Identify which cell holds the provided text, then report its [x, y] central coordinate. 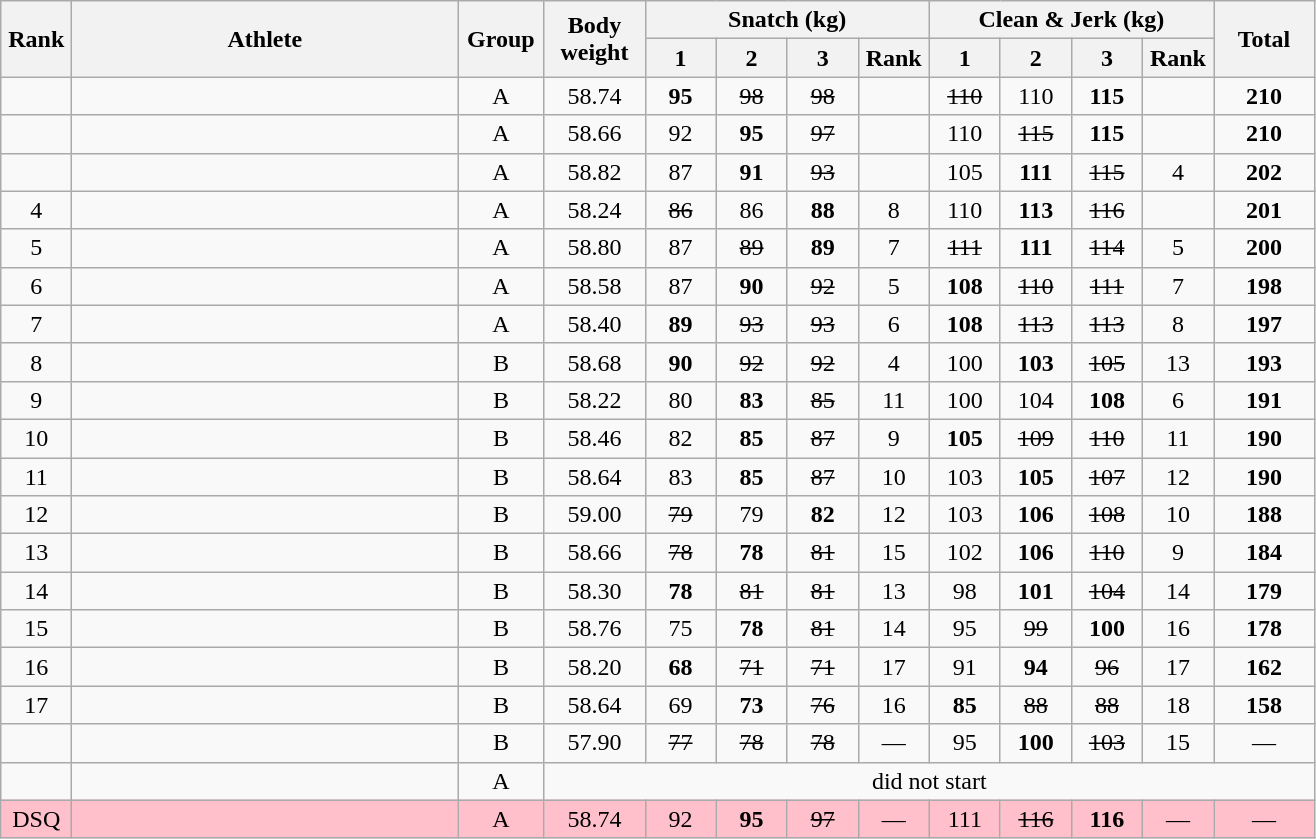
96 [1106, 667]
184 [1264, 553]
Group [501, 39]
did not start [930, 781]
58.76 [594, 629]
57.90 [594, 743]
59.00 [594, 515]
198 [1264, 286]
197 [1264, 324]
58.58 [594, 286]
99 [1036, 629]
94 [1036, 667]
109 [1036, 438]
201 [1264, 210]
Clean & Jerk (kg) [1071, 20]
58.24 [594, 210]
Body weight [594, 39]
58.46 [594, 438]
58.40 [594, 324]
Snatch (kg) [787, 20]
202 [1264, 172]
162 [1264, 667]
178 [1264, 629]
188 [1264, 515]
191 [1264, 400]
58.22 [594, 400]
68 [680, 667]
73 [752, 705]
75 [680, 629]
200 [1264, 248]
80 [680, 400]
69 [680, 705]
58.68 [594, 362]
58.20 [594, 667]
158 [1264, 705]
58.80 [594, 248]
18 [1178, 705]
76 [822, 705]
101 [1036, 591]
DSQ [36, 819]
Athlete [265, 39]
58.82 [594, 172]
58.30 [594, 591]
77 [680, 743]
193 [1264, 362]
114 [1106, 248]
102 [964, 553]
179 [1264, 591]
107 [1106, 477]
Total [1264, 39]
